Determine the (x, y) coordinate at the center of the cell enclosing the given text.  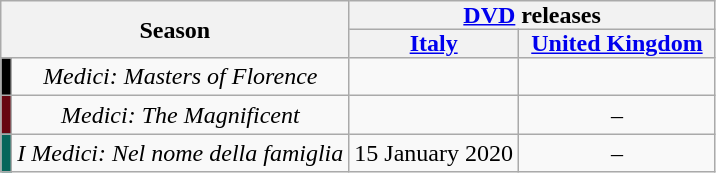
Medici: The Magnificent (180, 115)
I Medici: Nel nome della famiglia (180, 153)
Italy (434, 43)
15 January 2020 (434, 153)
United Kingdom (618, 43)
DVD releases (532, 15)
Season (175, 30)
Medici: Masters of Florence (180, 77)
